Find where the given text appears and provide that cell's center as [X, Y] coordinate. 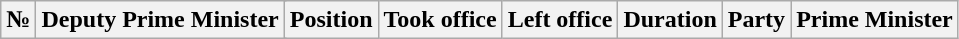
Left office [560, 20]
Party [756, 20]
Duration [670, 20]
Took office [440, 20]
Position [331, 20]
№ [18, 20]
Deputy Prime Minister [160, 20]
Prime Minister [875, 20]
